Return the (x, y) coordinate for the center point of the cell that contains the specified text.  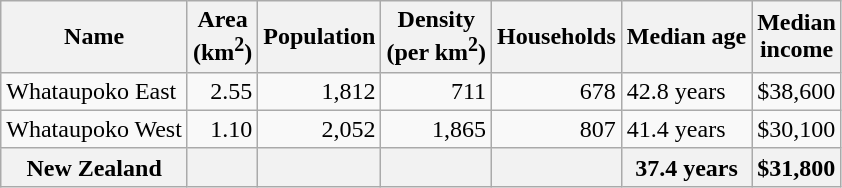
678 (557, 91)
42.8 years (686, 91)
$31,800 (797, 167)
Households (557, 37)
$30,100 (797, 129)
Population (320, 37)
Median age (686, 37)
37.4 years (686, 167)
1,812 (320, 91)
2.55 (222, 91)
Area(km2) (222, 37)
41.4 years (686, 129)
Whataupoko West (94, 129)
711 (436, 91)
1,865 (436, 129)
Density(per km2) (436, 37)
New Zealand (94, 167)
$38,600 (797, 91)
807 (557, 129)
Medianincome (797, 37)
1.10 (222, 129)
Whataupoko East (94, 91)
Name (94, 37)
2,052 (320, 129)
